Return the [X, Y] coordinate for the center point of the cell that contains the specified text.  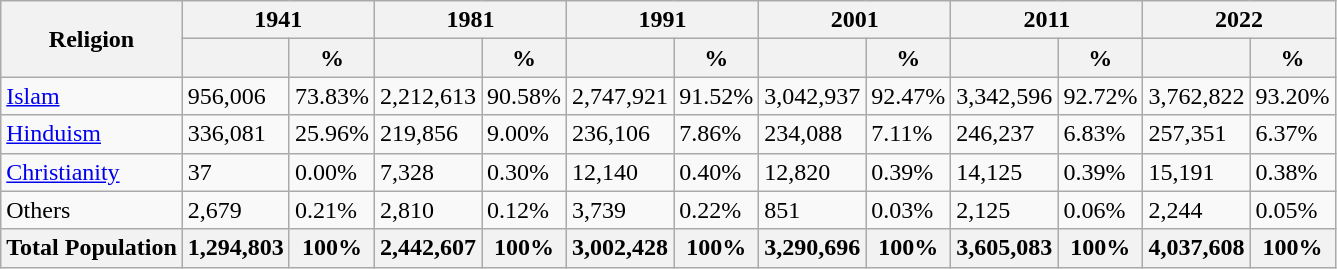
73.83% [332, 96]
0.21% [332, 210]
2,212,613 [428, 96]
Christianity [92, 172]
2,679 [236, 210]
12,820 [812, 172]
14,125 [1004, 172]
90.58% [524, 96]
0.40% [716, 172]
2,810 [428, 210]
3,290,696 [812, 248]
0.05% [1292, 210]
2,442,607 [428, 248]
6.37% [1292, 134]
1981 [470, 20]
0.06% [1100, 210]
Others [92, 210]
257,351 [1196, 134]
3,739 [620, 210]
1941 [278, 20]
3,042,937 [812, 96]
91.52% [716, 96]
3,605,083 [1004, 248]
7.11% [908, 134]
3,762,822 [1196, 96]
851 [812, 210]
0.03% [908, 210]
2,244 [1196, 210]
25.96% [332, 134]
234,088 [812, 134]
7.86% [716, 134]
3,342,596 [1004, 96]
Hinduism [92, 134]
0.00% [332, 172]
219,856 [428, 134]
2022 [1239, 20]
12,140 [620, 172]
7,328 [428, 172]
6.83% [1100, 134]
236,106 [620, 134]
1991 [663, 20]
4,037,608 [1196, 248]
0.12% [524, 210]
2001 [855, 20]
1,294,803 [236, 248]
336,081 [236, 134]
37 [236, 172]
Total Population [92, 248]
0.38% [1292, 172]
2,747,921 [620, 96]
0.22% [716, 210]
Religion [92, 39]
0.30% [524, 172]
2011 [1047, 20]
246,237 [1004, 134]
3,002,428 [620, 248]
9.00% [524, 134]
956,006 [236, 96]
Islam [92, 96]
92.72% [1100, 96]
93.20% [1292, 96]
15,191 [1196, 172]
2,125 [1004, 210]
92.47% [908, 96]
